Capture the cell that displays the provided text and extract its (x, y) central coordinate. 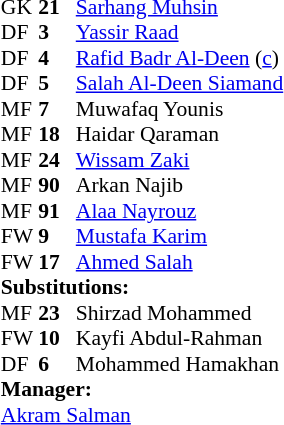
Substitutions: (142, 287)
91 (57, 211)
Yassir Raad (180, 33)
Haidar Qaraman (180, 135)
Rafid Badr Al-Deen (c) (180, 58)
Salah Al-Deen Siamand (180, 83)
Ahmed Salah (180, 262)
17 (57, 262)
Muwafaq Younis (180, 109)
Wissam Zaki (180, 160)
4 (57, 58)
3 (57, 33)
9 (57, 237)
Kayfi Abdul-Rahman (180, 339)
6 (57, 364)
23 (57, 313)
Mustafa Karim (180, 237)
Mohammed Hamakhan (180, 364)
Shirzad Mohammed (180, 313)
90 (57, 185)
10 (57, 339)
24 (57, 160)
18 (57, 135)
Alaa Nayrouz (180, 211)
7 (57, 109)
Manager: (142, 389)
5 (57, 83)
Arkan Najib (180, 185)
